Provide the [x, y] coordinate of the cell's center where the given text is located.  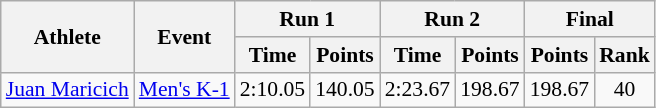
Run 2 [452, 19]
Event [184, 36]
Final [590, 19]
40 [624, 90]
Juan Maricich [68, 90]
140.05 [344, 90]
Rank [624, 55]
2:10.05 [272, 90]
Athlete [68, 36]
Run 1 [308, 19]
Men's K-1 [184, 90]
2:23.67 [418, 90]
